Identify which cell holds the provided text, then report its (x, y) central coordinate. 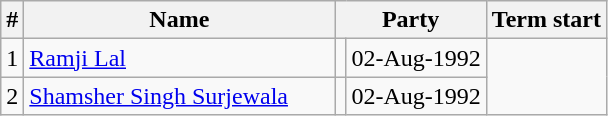
Party (410, 20)
Ramji Lal (180, 58)
1 (12, 58)
Name (180, 20)
Term start (546, 20)
Shamsher Singh Surjewala (180, 96)
2 (12, 96)
# (12, 20)
